Find where the given text appears and provide that cell's center as [x, y] coordinate. 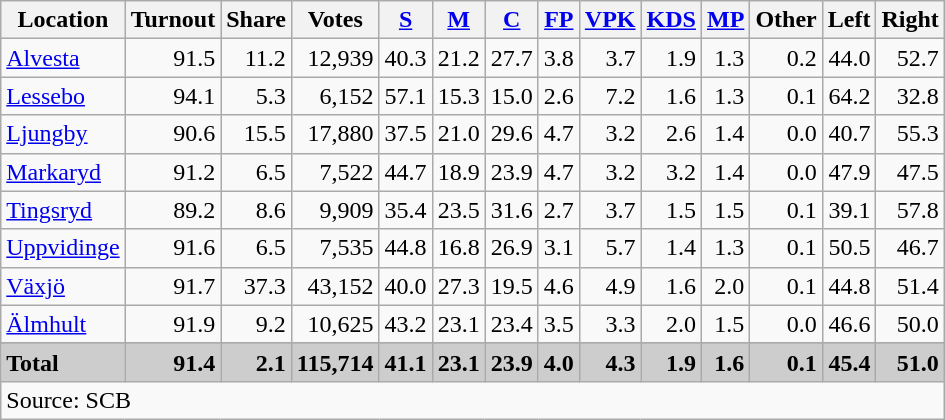
Left [849, 20]
15.5 [256, 134]
115,714 [335, 362]
91.5 [173, 58]
12,939 [335, 58]
26.9 [512, 248]
35.4 [406, 210]
7,522 [335, 172]
27.7 [512, 58]
37.3 [256, 286]
44.0 [849, 58]
5.3 [256, 96]
41.1 [406, 362]
4.9 [610, 286]
3.3 [610, 324]
Votes [335, 20]
46.6 [849, 324]
16.8 [458, 248]
C [512, 20]
89.2 [173, 210]
Right [910, 20]
4.3 [610, 362]
Turnout [173, 20]
27.3 [458, 286]
2.7 [558, 210]
5.7 [610, 248]
Location [63, 20]
10,625 [335, 324]
3.8 [558, 58]
55.3 [910, 134]
MP [725, 20]
29.6 [512, 134]
50.5 [849, 248]
KDS [671, 20]
9.2 [256, 324]
52.7 [910, 58]
Lessebo [63, 96]
FP [558, 20]
M [458, 20]
3.1 [558, 248]
94.1 [173, 96]
21.2 [458, 58]
50.0 [910, 324]
31.6 [512, 210]
Tingsryd [63, 210]
18.9 [458, 172]
21.0 [458, 134]
19.5 [512, 286]
Share [256, 20]
4.0 [558, 362]
3.5 [558, 324]
40.0 [406, 286]
91.4 [173, 362]
90.6 [173, 134]
43,152 [335, 286]
37.5 [406, 134]
46.7 [910, 248]
91.7 [173, 286]
51.4 [910, 286]
Other [786, 20]
57.1 [406, 96]
47.5 [910, 172]
7,535 [335, 248]
23.4 [512, 324]
40.7 [849, 134]
40.3 [406, 58]
Ljungby [63, 134]
39.1 [849, 210]
64.2 [849, 96]
0.2 [786, 58]
15.0 [512, 96]
11.2 [256, 58]
91.6 [173, 248]
23.5 [458, 210]
43.2 [406, 324]
9,909 [335, 210]
17,880 [335, 134]
2.1 [256, 362]
57.8 [910, 210]
Uppvidinge [63, 248]
VPK [610, 20]
Markaryd [63, 172]
91.2 [173, 172]
Alvesta [63, 58]
32.8 [910, 96]
47.9 [849, 172]
45.4 [849, 362]
Source: SCB [473, 400]
91.9 [173, 324]
4.6 [558, 286]
15.3 [458, 96]
44.7 [406, 172]
6,152 [335, 96]
Total [63, 362]
S [406, 20]
8.6 [256, 210]
51.0 [910, 362]
Växjö [63, 286]
7.2 [610, 96]
Älmhult [63, 324]
